Pinpoint the cell where the given text exists, returning its [x, y] midpoint coordinate. 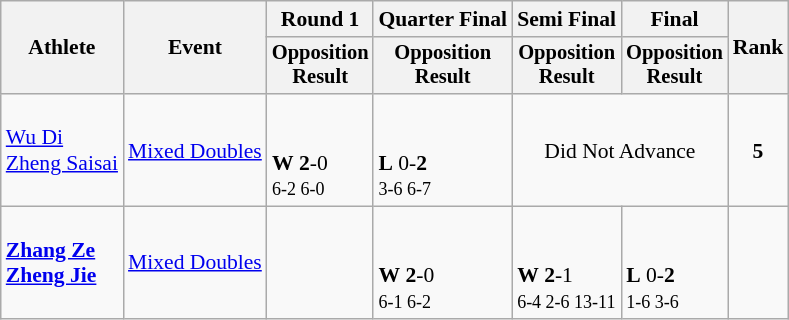
Did Not Advance [620, 150]
W 2-16-4 2-6 13-11 [566, 263]
Event [195, 48]
5 [758, 150]
Final [674, 19]
L 0-21-6 3-6 [674, 263]
W 2-06-2 6-0 [320, 150]
Athlete [62, 48]
W 2-06-1 6-2 [442, 263]
Zhang ZeZheng Jie [62, 263]
Round 1 [320, 19]
Wu DiZheng Saisai [62, 150]
Semi Final [566, 19]
Quarter Final [442, 19]
L 0-23-6 6-7 [442, 150]
Rank [758, 48]
